Find where the given text appears and provide that cell's center as [x, y] coordinate. 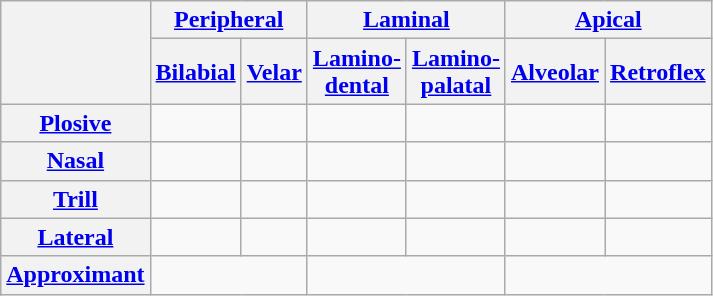
Trill [76, 199]
Lateral [76, 237]
Peripheral [228, 20]
Velar [274, 72]
Bilabial [196, 72]
Lamino-palatal [456, 72]
Lamino-dental [356, 72]
Approximant [76, 275]
Retroflex [658, 72]
Plosive [76, 123]
Laminal [406, 20]
Apical [608, 20]
Alveolar [554, 72]
Nasal [76, 161]
